Output the [x, y] coordinate of the center of the cell containing the given text.  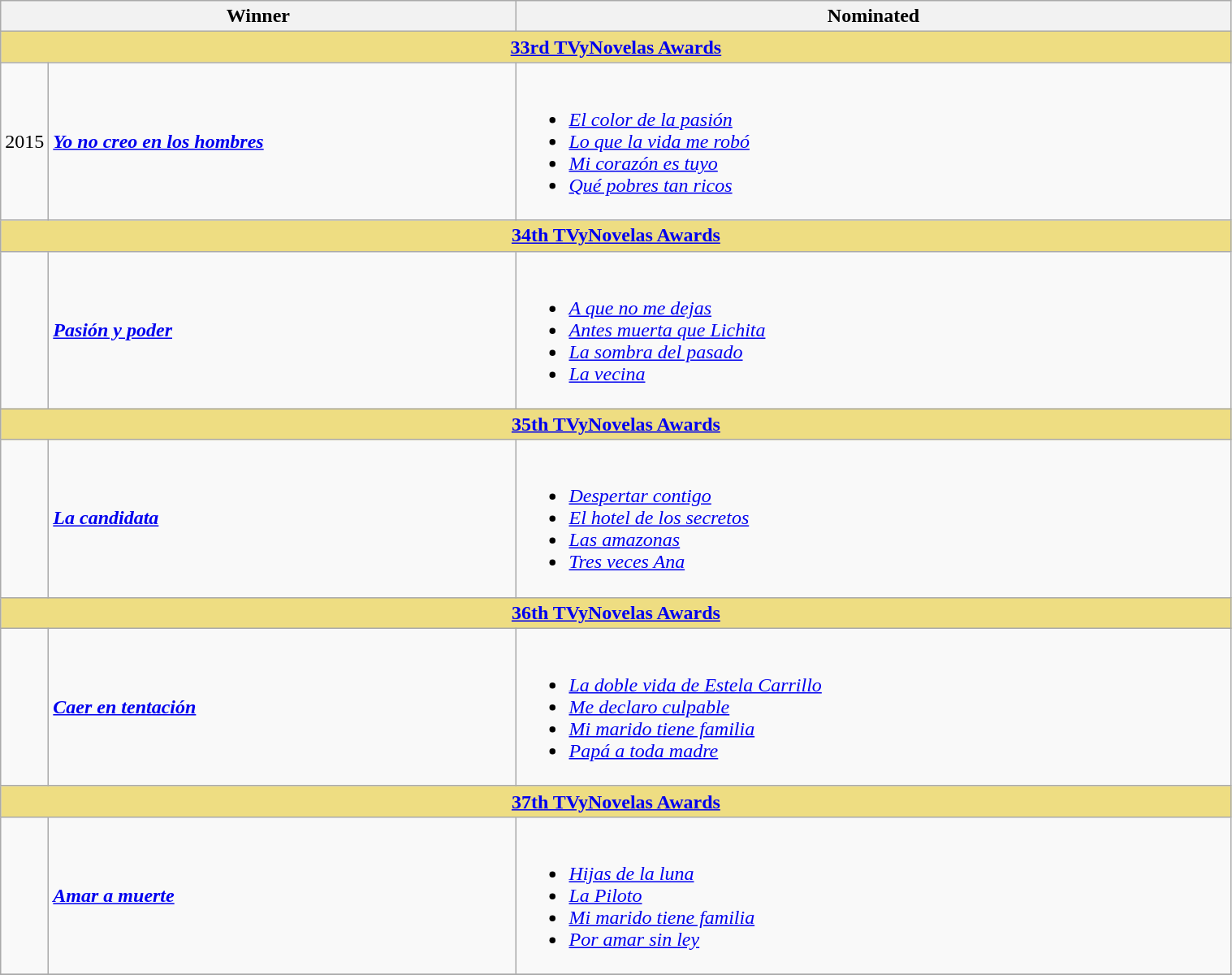
35th TVyNovelas Awards [616, 424]
Nominated [874, 16]
36th TVyNovelas Awards [616, 613]
2015 [24, 141]
34th TVyNovelas Awards [616, 236]
Hijas de la lunaLa PilotoMi marido tiene familiaPor amar sin ley [874, 895]
Winner [258, 16]
Despertar contigoEl hotel de los secretosLas amazonasTres veces Ana [874, 518]
La candidata [283, 518]
Pasión y poder [283, 330]
Amar a muerte [283, 895]
La doble vida de Estela CarrilloMe declaro culpableMi marido tiene familiaPapá a toda madre [874, 707]
A que no me dejasAntes muerta que LichitaLa sombra del pasadoLa vecina [874, 330]
33rd TVyNovelas Awards [616, 47]
El color de la pasiónLo que la vida me robóMi corazón es tuyoQué pobres tan ricos [874, 141]
37th TVyNovelas Awards [616, 801]
Caer en tentación [283, 707]
Yo no creo en los hombres [283, 141]
